For the text-containing cell, return its midpoint in (X, Y) coordinate format. 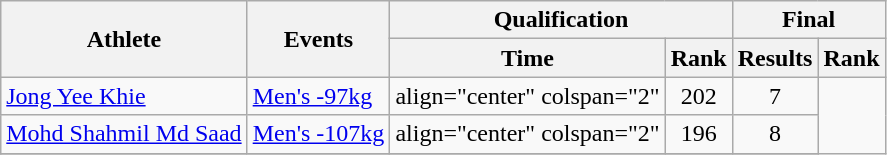
Events (318, 39)
196 (698, 134)
Athlete (124, 39)
Men's -107kg (318, 134)
Time (528, 58)
Men's -97kg (318, 96)
8 (775, 134)
202 (698, 96)
7 (775, 96)
Qualification (561, 20)
Jong Yee Khie (124, 96)
Mohd Shahmil Md Saad (124, 134)
Final (808, 20)
Results (775, 58)
